Return the (X, Y) coordinate for the center point of the cell that contains the specified text.  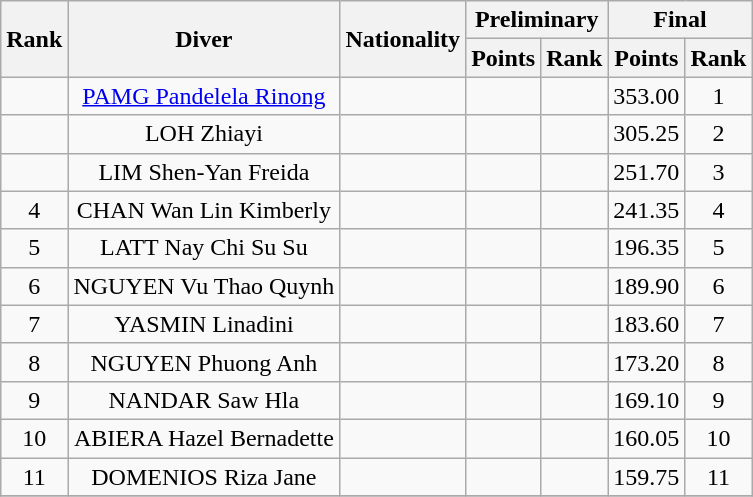
LOH Zhiayi (204, 134)
189.90 (646, 286)
1 (718, 96)
241.35 (646, 210)
Diver (204, 39)
ABIERA Hazel Bernadette (204, 438)
NANDAR Saw Hla (204, 400)
Nationality (403, 39)
NGUYEN Vu Thao Quynh (204, 286)
CHAN Wan Lin Kimberly (204, 210)
2 (718, 134)
353.00 (646, 96)
NGUYEN Phuong Anh (204, 362)
251.70 (646, 172)
169.10 (646, 400)
LIM Shen-Yan Freida (204, 172)
Final (680, 20)
3 (718, 172)
196.35 (646, 248)
173.20 (646, 362)
PAMG Pandelela Rinong (204, 96)
305.25 (646, 134)
160.05 (646, 438)
LATT Nay Chi Su Su (204, 248)
YASMIN Linadini (204, 324)
183.60 (646, 324)
159.75 (646, 477)
DOMENIOS Riza Jane (204, 477)
Preliminary (537, 20)
